Return the [x, y] coordinate for the center point of the cell that contains the specified text.  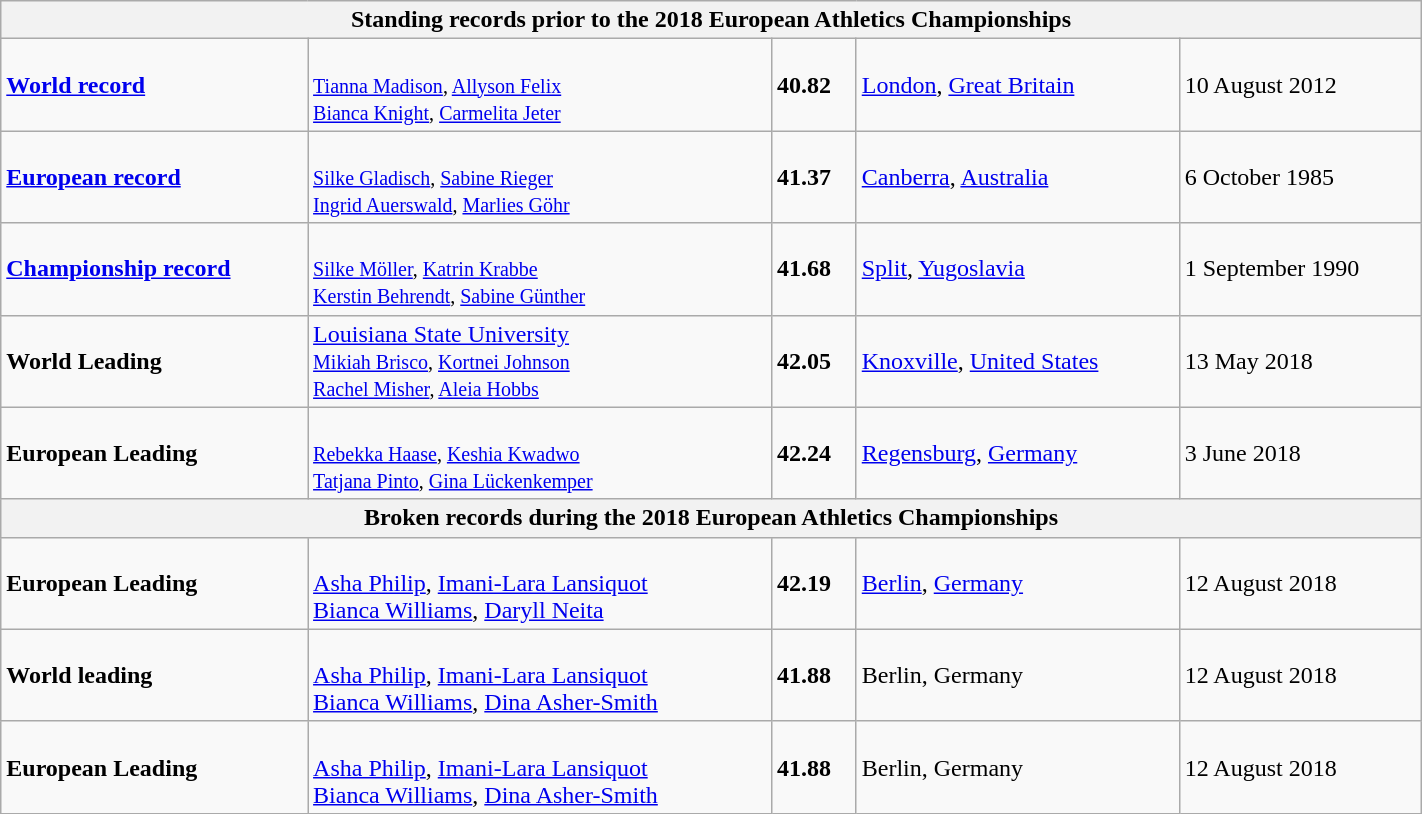
Canberra, Australia [1018, 177]
42.24 [814, 453]
World record [154, 85]
Standing records prior to the 2018 European Athletics Championships [711, 20]
Tianna Madison, Allyson Felix Bianca Knight, Carmelita Jeter [540, 85]
Regensburg, Germany [1018, 453]
World leading [154, 675]
3 June 2018 [1300, 453]
40.82 [814, 85]
42.19 [814, 583]
Broken records during the 2018 European Athletics Championships [711, 518]
1 September 1990 [1300, 269]
London, Great Britain [1018, 85]
Louisiana State UniversityMikiah Brisco, Kortnei JohnsonRachel Misher, Aleia Hobbs [540, 361]
European record [154, 177]
Knoxville, United States [1018, 361]
42.05 [814, 361]
6 October 1985 [1300, 177]
Rebekka Haase, Keshia KwadwoTatjana Pinto, Gina Lückenkemper [540, 453]
Split, Yugoslavia [1018, 269]
World Leading [154, 361]
10 August 2012 [1300, 85]
Silke Möller, Katrin Krabbe Kerstin Behrendt, Sabine Günther [540, 269]
13 May 2018 [1300, 361]
41.37 [814, 177]
Silke Gladisch, Sabine Rieger Ingrid Auerswald, Marlies Göhr [540, 177]
Championship record [154, 269]
Asha Philip, Imani-Lara Lansiquot Bianca Williams, Daryll Neita [540, 583]
41.68 [814, 269]
